From the cell containing the given text, extract its center point as (X, Y) coordinate. 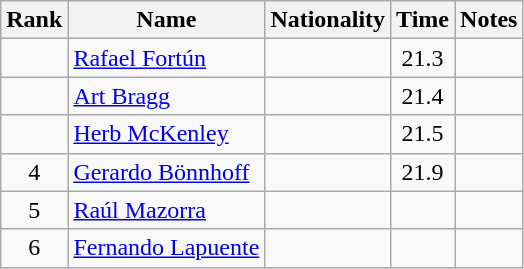
Time (423, 20)
Rafael Fortún (166, 58)
Fernando Lapuente (166, 248)
21.3 (423, 58)
Herb McKenley (166, 134)
4 (34, 172)
Raúl Mazorra (166, 210)
6 (34, 248)
Gerardo Bönnhoff (166, 172)
Name (166, 20)
Notes (489, 20)
Art Bragg (166, 96)
21.5 (423, 134)
21.9 (423, 172)
21.4 (423, 96)
Rank (34, 20)
5 (34, 210)
Nationality (328, 20)
